Provide the [X, Y] coordinate of the cell's center where the given text is located.  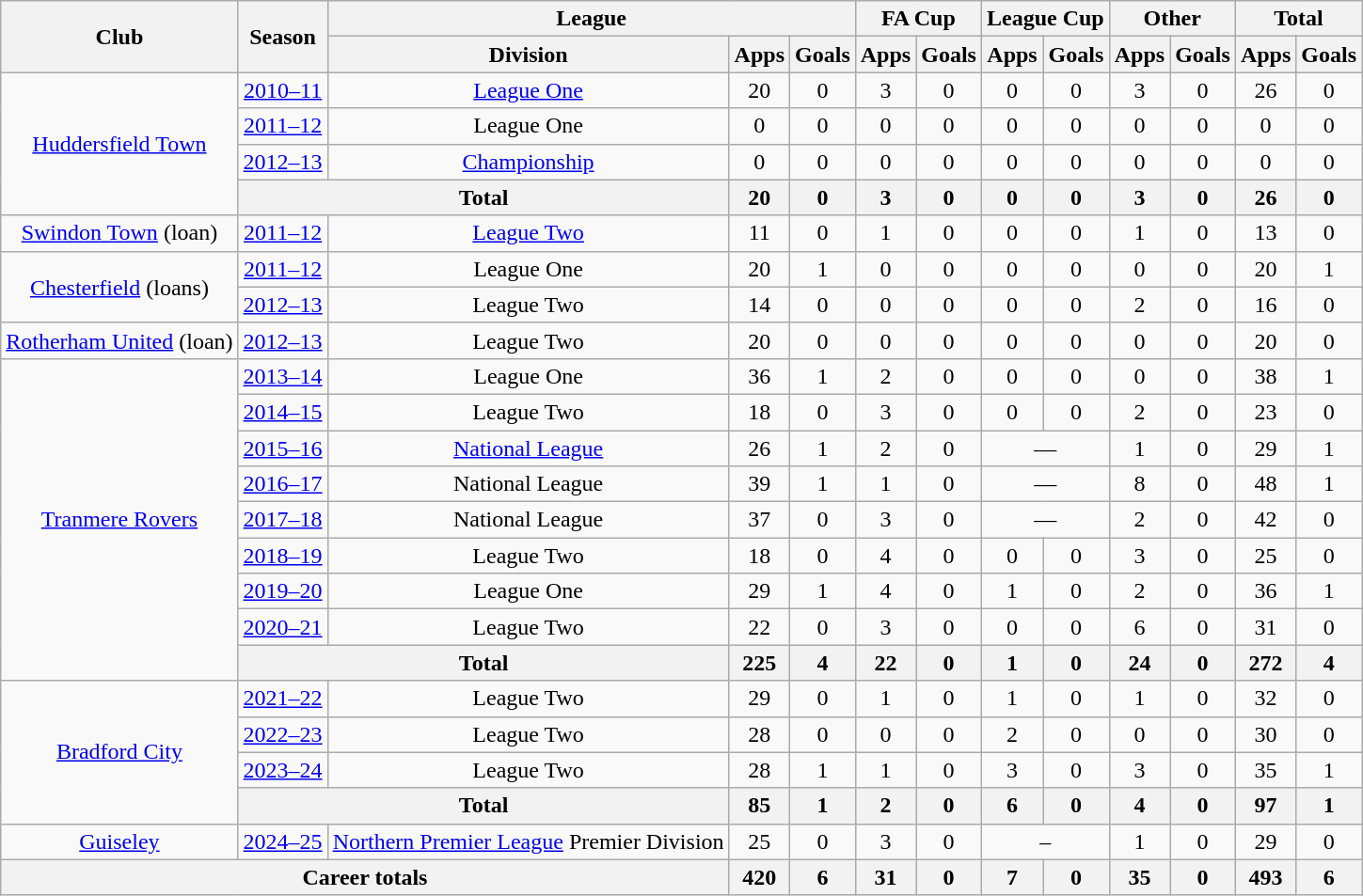
Bradford City [119, 752]
2015–16 [282, 448]
37 [759, 520]
2022–23 [282, 734]
11 [759, 233]
225 [759, 663]
2014–15 [282, 412]
2010–11 [282, 90]
2016–17 [282, 484]
14 [759, 305]
16 [1265, 305]
2021–22 [282, 699]
League [591, 19]
2023–24 [282, 770]
97 [1265, 806]
Northern Premier League Premier Division [529, 841]
32 [1265, 699]
Other [1172, 19]
2019–20 [282, 591]
Club [119, 37]
23 [1265, 412]
8 [1139, 484]
39 [759, 484]
493 [1265, 877]
Season [282, 37]
Rotherham United (loan) [119, 340]
30 [1265, 734]
Huddersfield Town [119, 144]
2020–21 [282, 627]
2018–19 [282, 556]
– [1045, 841]
Tranmere Rovers [119, 519]
2013–14 [282, 376]
Swindon Town (loan) [119, 233]
13 [1265, 233]
Chesterfield (loans) [119, 287]
FA Cup [918, 19]
Guiseley [119, 841]
Division [529, 55]
Career totals [365, 877]
420 [759, 877]
7 [1012, 877]
42 [1265, 520]
85 [759, 806]
38 [1265, 376]
48 [1265, 484]
Championship [529, 162]
2024–25 [282, 841]
272 [1265, 663]
League Cup [1045, 19]
2017–18 [282, 520]
24 [1139, 663]
